For the text-containing cell, return its midpoint in [x, y] coordinate format. 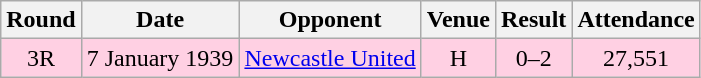
0–2 [533, 58]
7 January 1939 [160, 58]
Attendance [636, 20]
3R [41, 58]
Newcastle United [330, 58]
27,551 [636, 58]
Result [533, 20]
Venue [458, 20]
Round [41, 20]
Date [160, 20]
Opponent [330, 20]
H [458, 58]
